From the cell containing the given text, extract its center point as (x, y) coordinate. 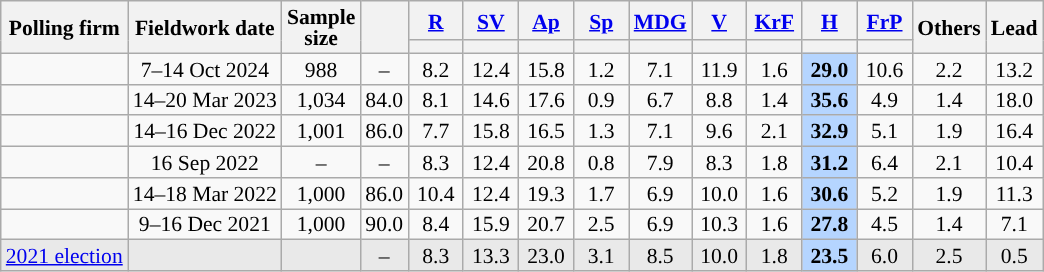
7–14 Oct 2024 (205, 68)
7.9 (660, 162)
Lead (1014, 27)
Ap (546, 20)
4.5 (884, 224)
14.6 (490, 100)
32.9 (830, 132)
13.3 (490, 256)
4.9 (884, 100)
6.4 (884, 162)
FrP (884, 20)
Others (949, 27)
988 (321, 68)
Fieldwork date (205, 27)
11.9 (720, 68)
17.6 (546, 100)
1,034 (321, 100)
9.6 (720, 132)
Sp (602, 20)
3.1 (602, 256)
14–16 Dec 2022 (205, 132)
Polling firm (64, 27)
0.5 (1014, 256)
V (720, 20)
1.2 (602, 68)
8.5 (660, 256)
15.9 (490, 224)
8.4 (436, 224)
1,001 (321, 132)
16.4 (1014, 132)
23.5 (830, 256)
7.7 (436, 132)
8.8 (720, 100)
5.1 (884, 132)
8.2 (436, 68)
1.7 (602, 194)
MDG (660, 20)
1.3 (602, 132)
27.8 (830, 224)
18.0 (1014, 100)
30.6 (830, 194)
H (830, 20)
9–16 Dec 2021 (205, 224)
14–18 Mar 2022 (205, 194)
SV (490, 20)
90.0 (384, 224)
23.0 (546, 256)
R (436, 20)
31.2 (830, 162)
35.6 (830, 100)
10.3 (720, 224)
2021 election (64, 256)
16.5 (546, 132)
14–20 Mar 2023 (205, 100)
20.7 (546, 224)
0.8 (602, 162)
6.7 (660, 100)
19.3 (546, 194)
10.6 (884, 68)
8.1 (436, 100)
16 Sep 2022 (205, 162)
29.0 (830, 68)
5.2 (884, 194)
11.3 (1014, 194)
2.2 (949, 68)
6.0 (884, 256)
0.9 (602, 100)
20.8 (546, 162)
13.2 (1014, 68)
Samplesize (321, 27)
KrF (774, 20)
84.0 (384, 100)
